For the text-containing cell, return its midpoint in [x, y] coordinate format. 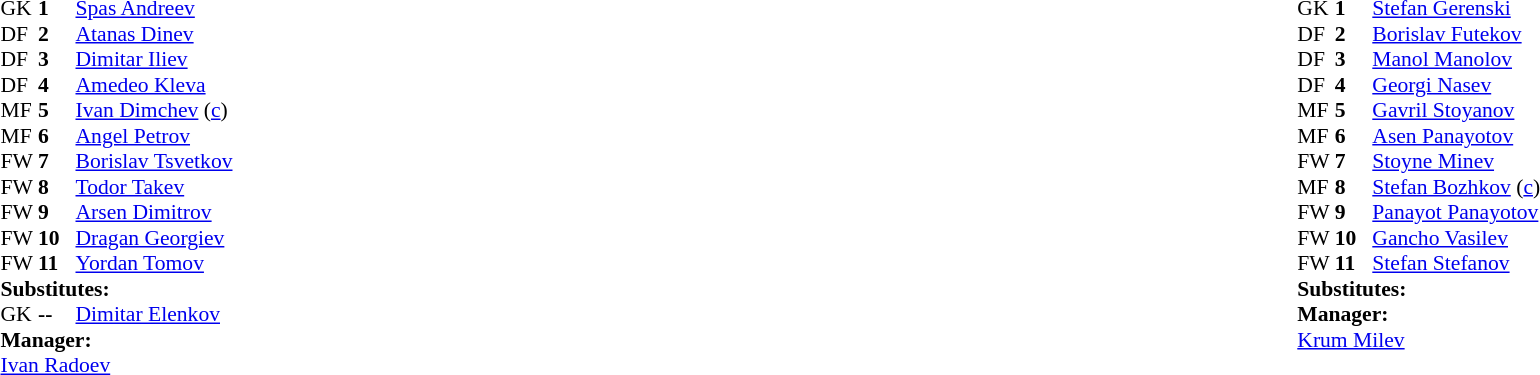
GK [19, 315]
Panayot Panayotov [1456, 213]
Borislav Tsvetkov [154, 161]
Todor Takev [154, 187]
Georgi Nasev [1456, 85]
Stoyne Minev [1456, 161]
Stefan Bozhkov (c) [1456, 187]
Dimitar Elenkov [154, 315]
Yordan Tomov [154, 263]
Asen Panayotov [1456, 136]
Gancho Vasilev [1456, 238]
Stefan Stefanov [1456, 263]
Gavril Stoyanov [1456, 111]
Angel Petrov [154, 136]
Atanas Dinev [154, 34]
Manol Manolov [1456, 59]
Arsen Dimitrov [154, 213]
-- [57, 315]
Dragan Georgiev [154, 238]
Amedeo Kleva [154, 85]
Krum Milev [1418, 340]
Dimitar Iliev [154, 59]
Ivan Dimchev (c) [154, 111]
Borislav Futekov [1456, 34]
